For the text-containing cell, return its midpoint in [X, Y] coordinate format. 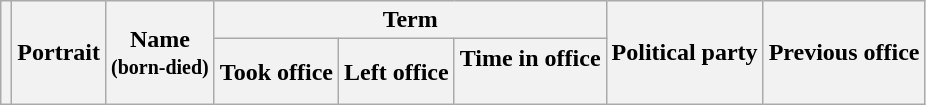
Political party [684, 52]
Name(born-died) [160, 52]
Time in office [530, 72]
Term [410, 20]
Took office [276, 72]
Portrait [59, 52]
Left office [396, 72]
Previous office [844, 52]
